Provide the (X, Y) coordinate of the cell's center where the given text is located.  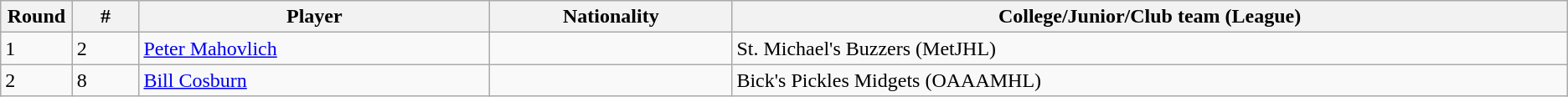
Round (37, 17)
College/Junior/Club team (League) (1149, 17)
Nationality (611, 17)
1 (37, 48)
8 (106, 80)
Bick's Pickles Midgets (OAAAMHL) (1149, 80)
Bill Cosburn (315, 80)
Peter Mahovlich (315, 48)
St. Michael's Buzzers (MetJHL) (1149, 48)
Player (315, 17)
# (106, 17)
